For the text-containing cell, return its midpoint in (x, y) coordinate format. 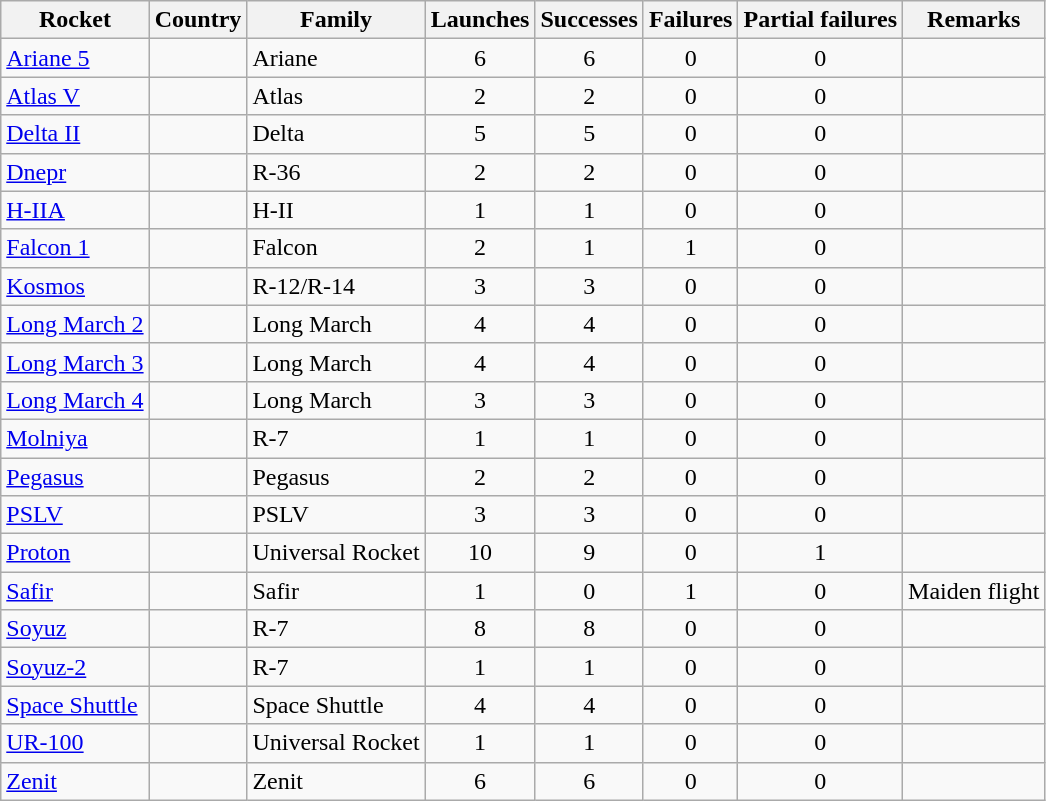
9 (589, 553)
Kosmos (75, 286)
Long March 2 (75, 324)
Delta (336, 134)
Launches (480, 20)
Ariane (336, 58)
Proton (75, 553)
Partial failures (820, 20)
Long March 3 (75, 362)
Long March 4 (75, 400)
UR-100 (75, 743)
Molniya (75, 438)
Soyuz-2 (75, 667)
Family (336, 20)
Soyuz (75, 629)
R-36 (336, 172)
Failures (690, 20)
Atlas V (75, 96)
Country (198, 20)
Ariane 5 (75, 58)
Delta II (75, 134)
R-12/R-14 (336, 286)
10 (480, 553)
Falcon 1 (75, 248)
Remarks (974, 20)
Atlas (336, 96)
H-II (336, 210)
Dnepr (75, 172)
Successes (589, 20)
Maiden flight (974, 591)
Rocket (75, 20)
Falcon (336, 248)
H-IIA (75, 210)
